Output the [X, Y] coordinate of the center of the cell containing the given text.  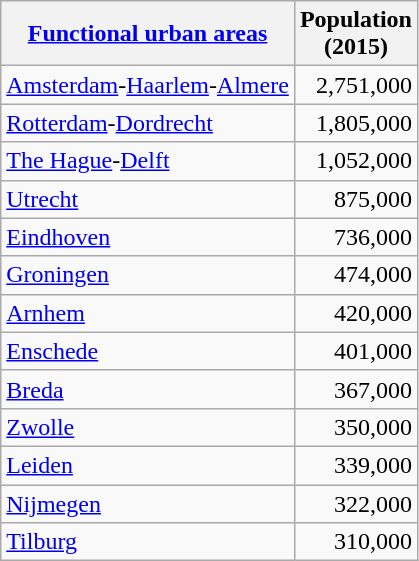
Rotterdam-Dordrecht [148, 123]
350,000 [356, 427]
Breda [148, 389]
Leiden [148, 465]
1,805,000 [356, 123]
Groningen [148, 275]
736,000 [356, 237]
Enschede [148, 351]
Eindhoven [148, 237]
2,751,000 [356, 85]
Tilburg [148, 542]
367,000 [356, 389]
Amsterdam-Haarlem-Almere [148, 85]
Arnhem [148, 313]
Nijmegen [148, 503]
474,000 [356, 275]
420,000 [356, 313]
339,000 [356, 465]
401,000 [356, 351]
1,052,000 [356, 161]
Zwolle [148, 427]
Population (2015) [356, 34]
The Hague-Delft [148, 161]
310,000 [356, 542]
Functional urban areas [148, 34]
875,000 [356, 199]
322,000 [356, 503]
Utrecht [148, 199]
